Output the (x, y) coordinate of the center of the cell containing the given text.  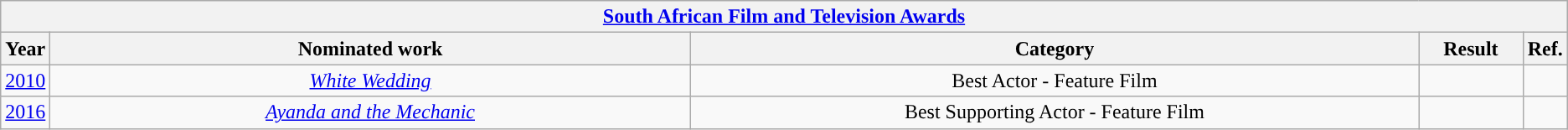
Year (25, 49)
Ref. (1545, 49)
Ayanda and the Mechanic (370, 112)
South African Film and Television Awards (784, 17)
White Wedding (370, 81)
2016 (25, 112)
Result (1471, 49)
Category (1054, 49)
Best Actor - Feature Film (1054, 81)
Nominated work (370, 49)
Best Supporting Actor - Feature Film (1054, 112)
2010 (25, 81)
